Identify which cell holds the provided text, then report its [x, y] central coordinate. 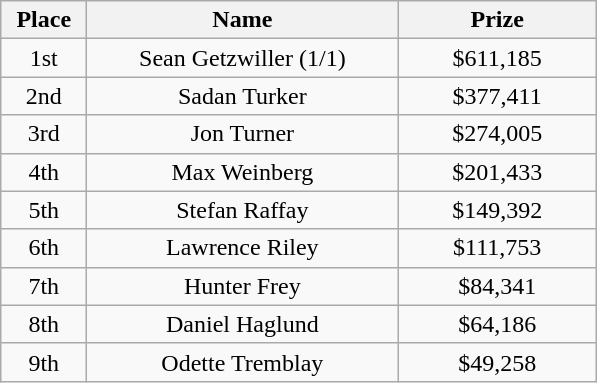
6th [44, 248]
2nd [44, 96]
Place [44, 20]
Odette Tremblay [242, 362]
4th [44, 172]
$64,186 [498, 324]
Hunter Frey [242, 286]
8th [44, 324]
7th [44, 286]
$149,392 [498, 210]
9th [44, 362]
Daniel Haglund [242, 324]
Lawrence Riley [242, 248]
3rd [44, 134]
1st [44, 58]
Sean Getzwiller (1/1) [242, 58]
$611,185 [498, 58]
Stefan Raffay [242, 210]
5th [44, 210]
$201,433 [498, 172]
$49,258 [498, 362]
Sadan Turker [242, 96]
Prize [498, 20]
Jon Turner [242, 134]
$84,341 [498, 286]
Max Weinberg [242, 172]
$274,005 [498, 134]
$111,753 [498, 248]
Name [242, 20]
$377,411 [498, 96]
